Detect which cell encompasses the target text, then output its [X, Y] center coordinate. 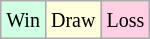
Loss [126, 20]
Draw [72, 20]
Win [24, 20]
